Extract the [x, y] coordinate from the center of the cell holding the provided text.  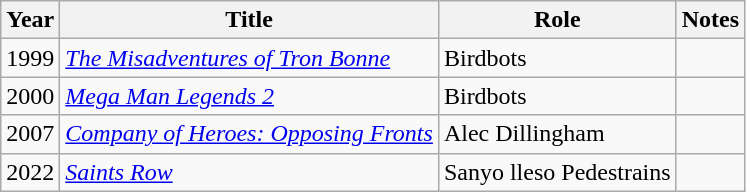
Title [250, 20]
2007 [30, 134]
Role [557, 20]
1999 [30, 58]
The Misadventures of Tron Bonne [250, 58]
Year [30, 20]
Alec Dillingham [557, 134]
2022 [30, 172]
2000 [30, 96]
Notes [710, 20]
Mega Man Legends 2 [250, 96]
Sanyo lleso Pedestrains [557, 172]
Saints Row [250, 172]
Company of Heroes: Opposing Fronts [250, 134]
